Return the [X, Y] coordinate for the center point of the cell that contains the specified text.  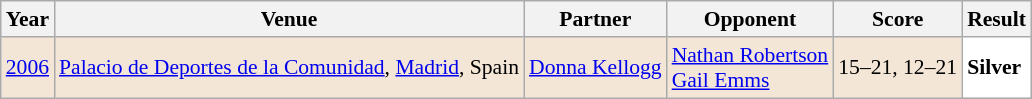
2006 [28, 68]
Palacio de Deportes de la Comunidad, Madrid, Spain [289, 68]
15–21, 12–21 [898, 68]
Silver [996, 68]
Opponent [750, 19]
Score [898, 19]
Nathan Robertson Gail Emms [750, 68]
Donna Kellogg [596, 68]
Venue [289, 19]
Year [28, 19]
Result [996, 19]
Partner [596, 19]
